Detect which cell encompasses the target text, then output its [X, Y] center coordinate. 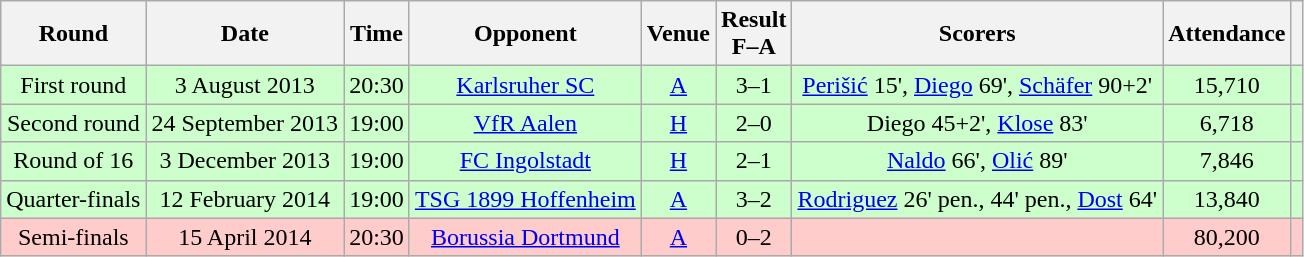
Karlsruher SC [525, 85]
Perišić 15', Diego 69', Schäfer 90+2' [978, 85]
13,840 [1227, 199]
Semi-finals [74, 237]
ResultF–A [754, 34]
First round [74, 85]
3–1 [754, 85]
2–1 [754, 161]
15,710 [1227, 85]
FC Ingolstadt [525, 161]
Attendance [1227, 34]
Rodriguez 26' pen., 44' pen., Dost 64' [978, 199]
Date [245, 34]
24 September 2013 [245, 123]
7,846 [1227, 161]
Round [74, 34]
12 February 2014 [245, 199]
2–0 [754, 123]
Second round [74, 123]
6,718 [1227, 123]
Scorers [978, 34]
Venue [678, 34]
Borussia Dortmund [525, 237]
Quarter-finals [74, 199]
0–2 [754, 237]
3 August 2013 [245, 85]
3–2 [754, 199]
Diego 45+2', Klose 83' [978, 123]
Naldo 66', Olić 89' [978, 161]
TSG 1899 Hoffenheim [525, 199]
80,200 [1227, 237]
15 April 2014 [245, 237]
Time [377, 34]
Round of 16 [74, 161]
Opponent [525, 34]
VfR Aalen [525, 123]
3 December 2013 [245, 161]
